Find where the given text appears and provide that cell's center as [x, y] coordinate. 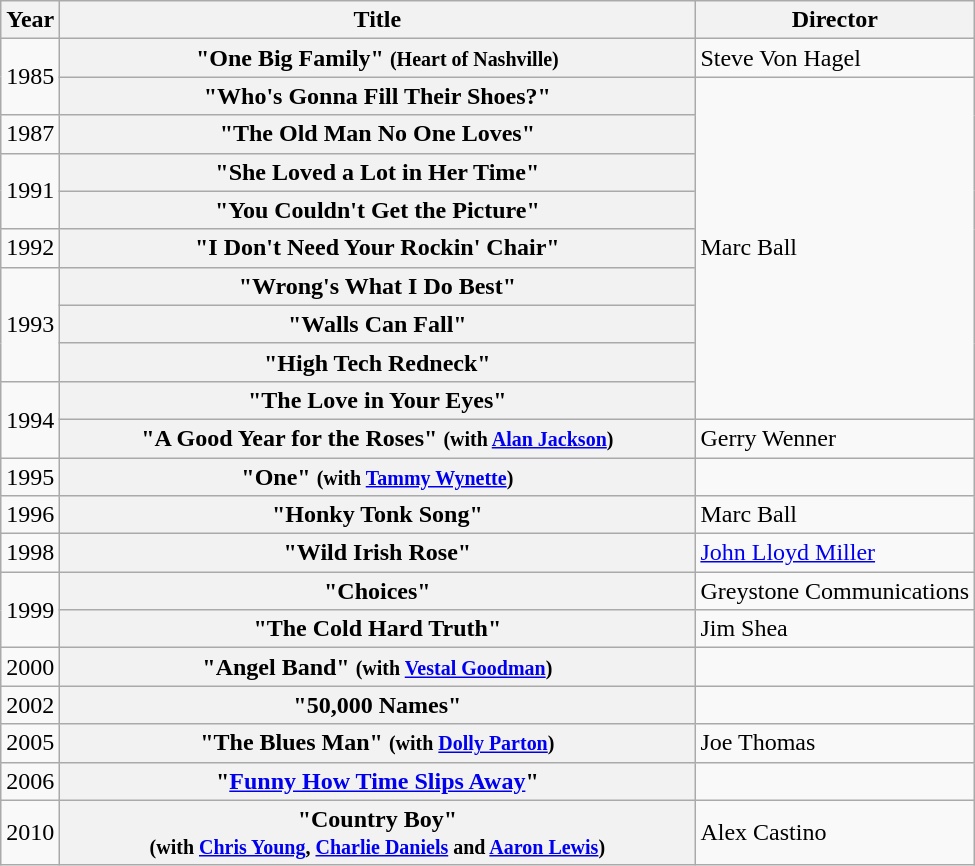
"The Old Man No One Loves" [378, 134]
"The Cold Hard Truth" [378, 629]
"The Blues Man" (with Dolly Parton) [378, 743]
"Angel Band" (with Vestal Goodman) [378, 667]
John Lloyd Miller [835, 553]
Joe Thomas [835, 743]
1999 [30, 610]
Gerry Wenner [835, 438]
"Honky Tonk Song" [378, 515]
"Funny How Time Slips Away" [378, 781]
"Country Boy"(with Chris Young, Charlie Daniels and Aaron Lewis) [378, 832]
Greystone Communications [835, 591]
Year [30, 20]
2005 [30, 743]
2002 [30, 705]
"Wild Irish Rose" [378, 553]
Alex Castino [835, 832]
1991 [30, 191]
"Who's Gonna Fill Their Shoes?" [378, 96]
"Walls Can Fall" [378, 324]
Jim Shea [835, 629]
"Wrong's What I Do Best" [378, 286]
Title [378, 20]
2010 [30, 832]
1995 [30, 477]
1996 [30, 515]
"50,000 Names" [378, 705]
2000 [30, 667]
"A Good Year for the Roses" (with Alan Jackson) [378, 438]
Steve Von Hagel [835, 58]
"You Couldn't Get the Picture" [378, 210]
1993 [30, 324]
"I Don't Need Your Rockin' Chair" [378, 248]
"The Love in Your Eyes" [378, 400]
"One" (with Tammy Wynette) [378, 477]
1987 [30, 134]
"Choices" [378, 591]
Director [835, 20]
"She Loved a Lot in Her Time" [378, 172]
1998 [30, 553]
1985 [30, 77]
1992 [30, 248]
2006 [30, 781]
1994 [30, 419]
"One Big Family" (Heart of Nashville) [378, 58]
"High Tech Redneck" [378, 362]
